Identify which cell holds the provided text, then report its [X, Y] central coordinate. 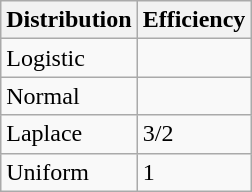
Uniform [69, 172]
Distribution [69, 20]
Logistic [69, 58]
Normal [69, 96]
Laplace [69, 134]
3/2 [194, 134]
Efficiency [194, 20]
1 [194, 172]
